Search for the cell housing the specified text and yield its (X, Y) center coordinate. 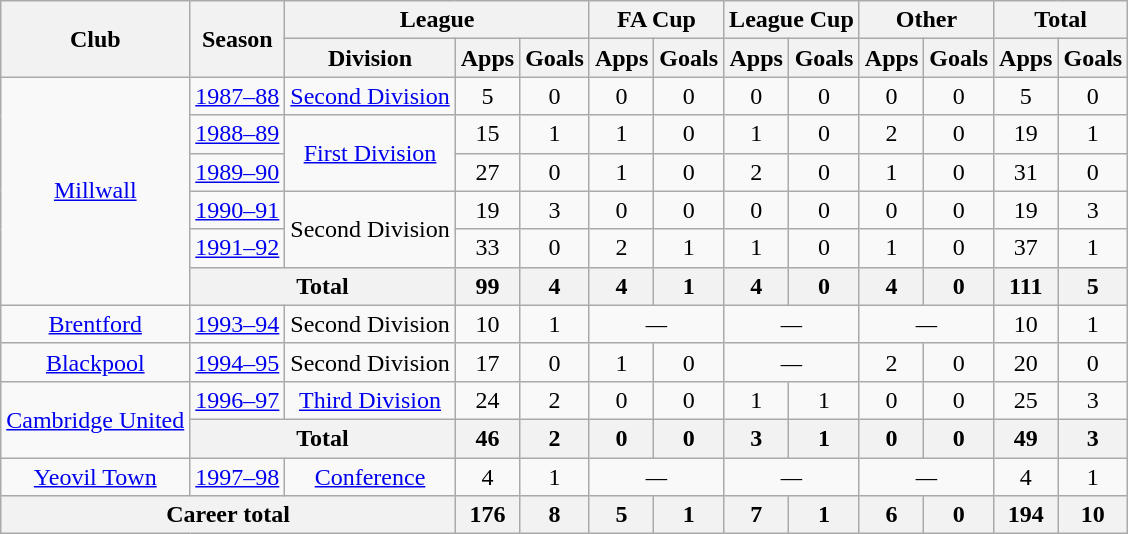
Season (238, 39)
Other (926, 20)
Blackpool (96, 362)
33 (487, 248)
Yeovil Town (96, 477)
Millwall (96, 191)
99 (487, 286)
1990–91 (238, 210)
Cambridge United (96, 419)
1994–95 (238, 362)
46 (487, 438)
League (438, 20)
Division (370, 58)
1988–89 (238, 134)
27 (487, 172)
194 (1026, 515)
17 (487, 362)
176 (487, 515)
1989–90 (238, 172)
15 (487, 134)
1997–98 (238, 477)
25 (1026, 400)
1991–92 (238, 248)
First Division (370, 153)
20 (1026, 362)
8 (555, 515)
49 (1026, 438)
FA Cup (656, 20)
37 (1026, 248)
31 (1026, 172)
1987–88 (238, 96)
6 (891, 515)
24 (487, 400)
Club (96, 39)
Third Division (370, 400)
Brentford (96, 324)
1996–97 (238, 400)
111 (1026, 286)
Career total (228, 515)
7 (756, 515)
Conference (370, 477)
1993–94 (238, 324)
League Cup (792, 20)
